Extract the [X, Y] coordinate from the center of the cell holding the provided text.  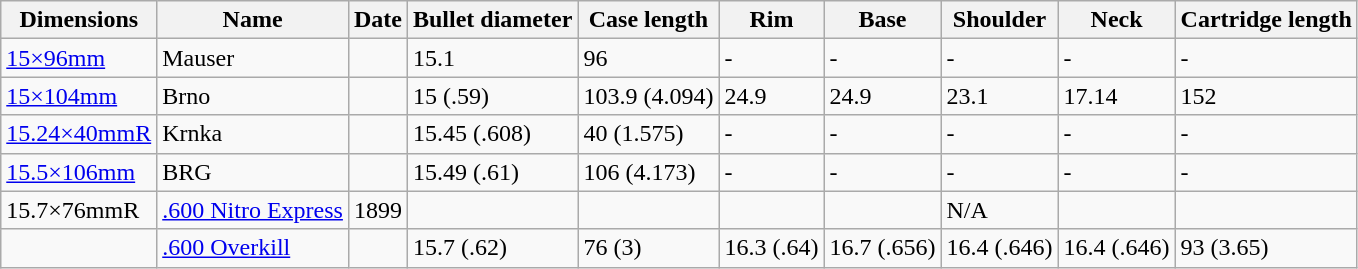
152 [1266, 96]
106 (4.173) [648, 172]
1899 [378, 210]
103.9 (4.094) [648, 96]
15.7×76mmR [79, 210]
Neck [1116, 20]
Bullet diameter [492, 20]
.600 Overkill [253, 248]
15.45 (.608) [492, 134]
15 (.59) [492, 96]
15.24×40mmR [79, 134]
Rim [772, 20]
15.7 (.62) [492, 248]
Base [882, 20]
15.1 [492, 58]
Name [253, 20]
Krnka [253, 134]
23.1 [1000, 96]
Case length [648, 20]
Mauser [253, 58]
Date [378, 20]
15×104mm [79, 96]
BRG [253, 172]
40 (1.575) [648, 134]
17.14 [1116, 96]
96 [648, 58]
Cartridge length [1266, 20]
93 (3.65) [1266, 248]
15×96mm [79, 58]
Dimensions [79, 20]
Shoulder [1000, 20]
N/A [1000, 210]
Brno [253, 96]
.600 Nitro Express [253, 210]
16.7 (.656) [882, 248]
76 (3) [648, 248]
15.49 (.61) [492, 172]
16.3 (.64) [772, 248]
15.5×106mm [79, 172]
